Detect which cell encompasses the target text, then output its (x, y) center coordinate. 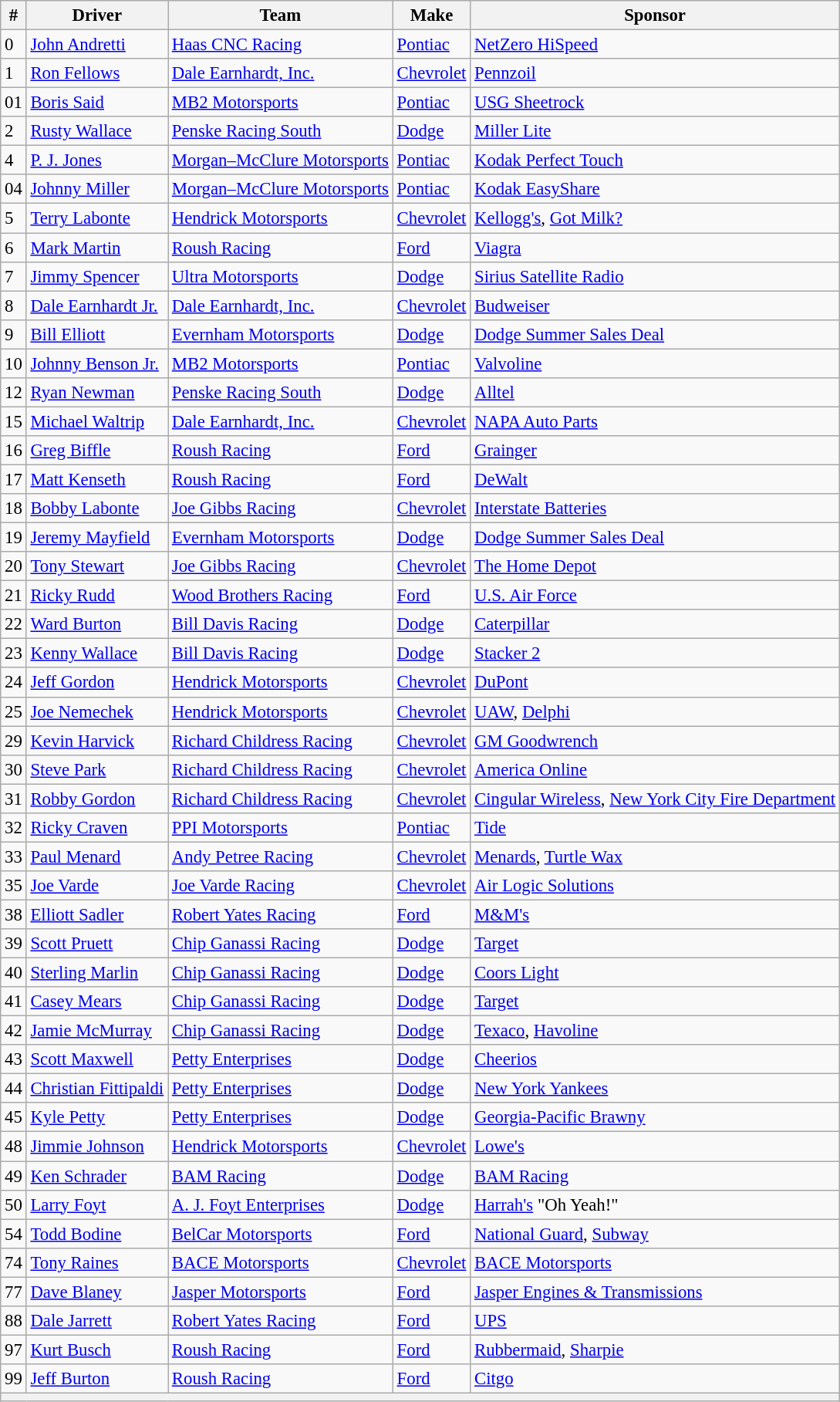
GM Goodwrench (656, 741)
50 (14, 1204)
Viagra (656, 248)
Driver (97, 15)
23 (14, 654)
Tide (656, 828)
4 (14, 160)
Johnny Miller (97, 189)
Make (431, 15)
Miller Lite (656, 131)
Harrah's "Oh Yeah!" (656, 1204)
Ron Fellows (97, 73)
01 (14, 103)
42 (14, 1031)
0 (14, 45)
Tony Raines (97, 1262)
Caterpillar (656, 624)
The Home Depot (656, 566)
Team (281, 15)
Jimmie Johnson (97, 1147)
Steve Park (97, 769)
Paul Menard (97, 856)
Kyle Petty (97, 1118)
U.S. Air Force (656, 596)
A. J. Foyt Enterprises (281, 1204)
38 (14, 914)
Kellogg's, Got Milk? (656, 218)
Elliott Sadler (97, 914)
Boris Said (97, 103)
Sterling Marlin (97, 973)
Bill Elliott (97, 334)
Jasper Motorsports (281, 1292)
Dale Jarrett (97, 1321)
Tony Stewart (97, 566)
Joe Nemechek (97, 711)
Jasper Engines & Transmissions (656, 1292)
Bobby Labonte (97, 508)
31 (14, 799)
2 (14, 131)
04 (14, 189)
40 (14, 973)
Dale Earnhardt Jr. (97, 306)
Andy Petree Racing (281, 856)
41 (14, 1002)
Larry Foyt (97, 1204)
Texaco, Havoline (656, 1031)
Terry Labonte (97, 218)
Matt Kenseth (97, 479)
Dave Blaney (97, 1292)
Ultra Motorsports (281, 276)
DuPont (656, 683)
DeWalt (656, 479)
77 (14, 1292)
Jeremy Mayfield (97, 538)
BelCar Motorsports (281, 1234)
PPI Motorsports (281, 828)
Christian Fittipaldi (97, 1089)
15 (14, 421)
44 (14, 1089)
16 (14, 451)
Jimmy Spencer (97, 276)
John Andretti (97, 45)
Kurt Busch (97, 1350)
Pennzoil (656, 73)
National Guard, Subway (656, 1234)
Coors Light (656, 973)
22 (14, 624)
Ricky Craven (97, 828)
Todd Bodine (97, 1234)
M&M's (656, 914)
Joe Varde (97, 886)
97 (14, 1350)
Menards, Turtle Wax (656, 856)
Jamie McMurray (97, 1031)
88 (14, 1321)
Ward Burton (97, 624)
Michael Waltrip (97, 421)
Kevin Harvick (97, 741)
UPS (656, 1321)
Ryan Newman (97, 393)
29 (14, 741)
74 (14, 1262)
Cingular Wireless, New York City Fire Department (656, 799)
Jeff Burton (97, 1379)
25 (14, 711)
35 (14, 886)
21 (14, 596)
24 (14, 683)
Sirius Satellite Radio (656, 276)
Cheerios (656, 1059)
45 (14, 1118)
NetZero HiSpeed (656, 45)
Ken Schrader (97, 1176)
Air Logic Solutions (656, 886)
18 (14, 508)
Johnny Benson Jr. (97, 363)
NAPA Auto Parts (656, 421)
Lowe's (656, 1147)
33 (14, 856)
New York Yankees (656, 1089)
49 (14, 1176)
6 (14, 248)
Haas CNC Racing (281, 45)
20 (14, 566)
P. J. Jones (97, 160)
Rusty Wallace (97, 131)
Kenny Wallace (97, 654)
Georgia-Pacific Brawny (656, 1118)
Citgo (656, 1379)
Valvoline (656, 363)
Jeff Gordon (97, 683)
9 (14, 334)
Joe Varde Racing (281, 886)
Ricky Rudd (97, 596)
19 (14, 538)
# (14, 15)
48 (14, 1147)
Sponsor (656, 15)
10 (14, 363)
43 (14, 1059)
Casey Mears (97, 1002)
Rubbermaid, Sharpie (656, 1350)
Budweiser (656, 306)
17 (14, 479)
39 (14, 944)
Robby Gordon (97, 799)
Kodak Perfect Touch (656, 160)
UAW, Delphi (656, 711)
99 (14, 1379)
32 (14, 828)
Scott Pruett (97, 944)
USG Sheetrock (656, 103)
Interstate Batteries (656, 508)
Grainger (656, 451)
Scott Maxwell (97, 1059)
1 (14, 73)
12 (14, 393)
Greg Biffle (97, 451)
Kodak EasyShare (656, 189)
7 (14, 276)
America Online (656, 769)
30 (14, 769)
5 (14, 218)
54 (14, 1234)
Alltel (656, 393)
Mark Martin (97, 248)
Wood Brothers Racing (281, 596)
8 (14, 306)
Stacker 2 (656, 654)
